Pinpoint the cell where the given text exists, returning its [X, Y] midpoint coordinate. 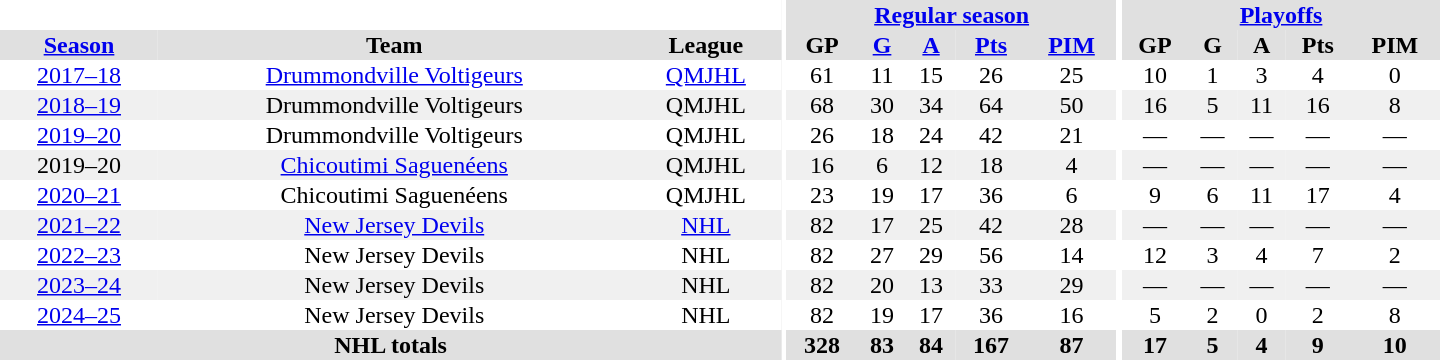
13 [932, 285]
27 [882, 255]
33 [992, 285]
30 [882, 105]
61 [822, 75]
23 [822, 195]
1 [1212, 75]
NHL totals [390, 345]
24 [932, 135]
2018–19 [79, 105]
2021–22 [79, 225]
34 [932, 105]
21 [1071, 135]
28 [1071, 225]
328 [822, 345]
15 [932, 75]
7 [1318, 255]
Season [79, 45]
167 [992, 345]
64 [992, 105]
2017–18 [79, 75]
50 [1071, 105]
2023–24 [79, 285]
87 [1071, 345]
Regular season [952, 15]
20 [882, 285]
84 [932, 345]
2022–23 [79, 255]
2024–25 [79, 315]
Team [394, 45]
68 [822, 105]
2020–21 [79, 195]
14 [1071, 255]
83 [882, 345]
56 [992, 255]
Playoffs [1281, 15]
League [706, 45]
